Return (x, y) of the center of cell containing provided text 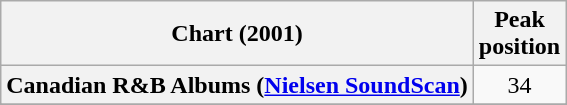
Peakposition (519, 34)
Chart (2001) (238, 34)
Canadian R&B Albums (Nielsen SoundScan) (238, 85)
34 (519, 85)
